For the text-containing cell, return its midpoint in (x, y) coordinate format. 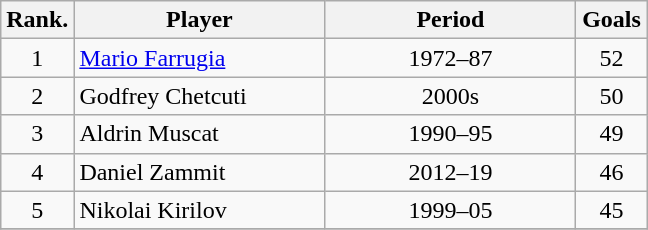
Goals (612, 20)
1 (38, 58)
Daniel Zammit (200, 172)
Aldrin Muscat (200, 134)
49 (612, 134)
Rank. (38, 20)
Period (450, 20)
Mario Farrugia (200, 58)
4 (38, 172)
5 (38, 210)
46 (612, 172)
1972–87 (450, 58)
2 (38, 96)
2012–19 (450, 172)
Nikolai Kirilov (200, 210)
45 (612, 210)
50 (612, 96)
1990–95 (450, 134)
52 (612, 58)
1999–05 (450, 210)
Godfrey Chetcuti (200, 96)
2000s (450, 96)
Player (200, 20)
3 (38, 134)
